Search for the cell housing the specified text and yield its (X, Y) center coordinate. 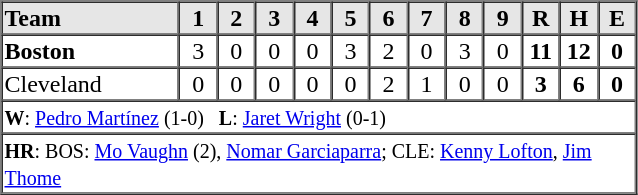
11 (541, 50)
Team (91, 18)
9 (503, 18)
4 (312, 18)
Boston (91, 50)
E (617, 18)
HR: BOS: Mo Vaughn (2), Nomar Garciaparra; CLE: Kenny Lofton, Jim Thome (319, 164)
12 (579, 50)
7 (427, 18)
R (541, 18)
5 (350, 18)
W: Pedro Martínez (1-0) L: Jaret Wright (0-1) (319, 116)
Cleveland (91, 84)
H (579, 18)
8 (465, 18)
